Scan for the cell matching the given text and deliver its [X, Y] coordinate at center. 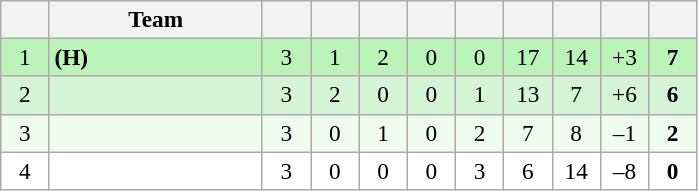
–8 [624, 170]
17 [528, 57]
+6 [624, 95]
4 [25, 170]
8 [576, 133]
(H) [156, 57]
+3 [624, 57]
13 [528, 95]
Team [156, 19]
–1 [624, 133]
